Detect which cell encompasses the target text, then output its (x, y) center coordinate. 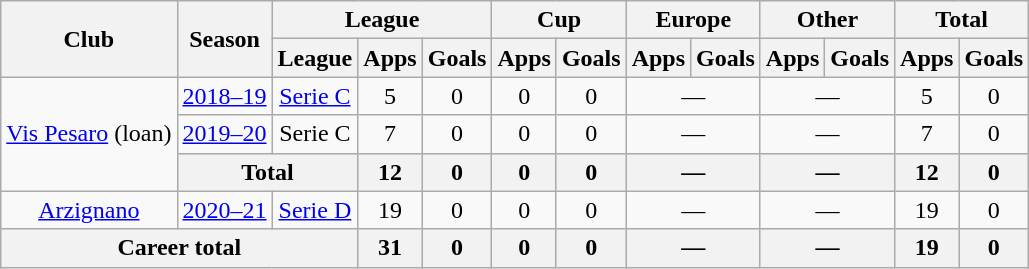
2020–21 (224, 210)
Club (89, 39)
2018–19 (224, 96)
Arzignano (89, 210)
31 (390, 248)
Other (827, 20)
Career total (180, 248)
Cup (559, 20)
Serie D (315, 210)
Season (224, 39)
2019–20 (224, 134)
Vis Pesaro (loan) (89, 134)
Europe (693, 20)
